Locate the cell with the specified text and output its (X, Y) center coordinate. 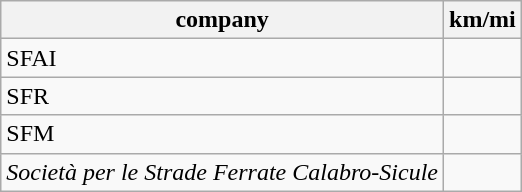
company (222, 20)
Società per le Strade Ferrate Calabro-Sicule (222, 172)
SFM (222, 134)
km/mi (483, 20)
SFR (222, 96)
SFAI (222, 58)
